Detect which cell encompasses the target text, then output its [X, Y] center coordinate. 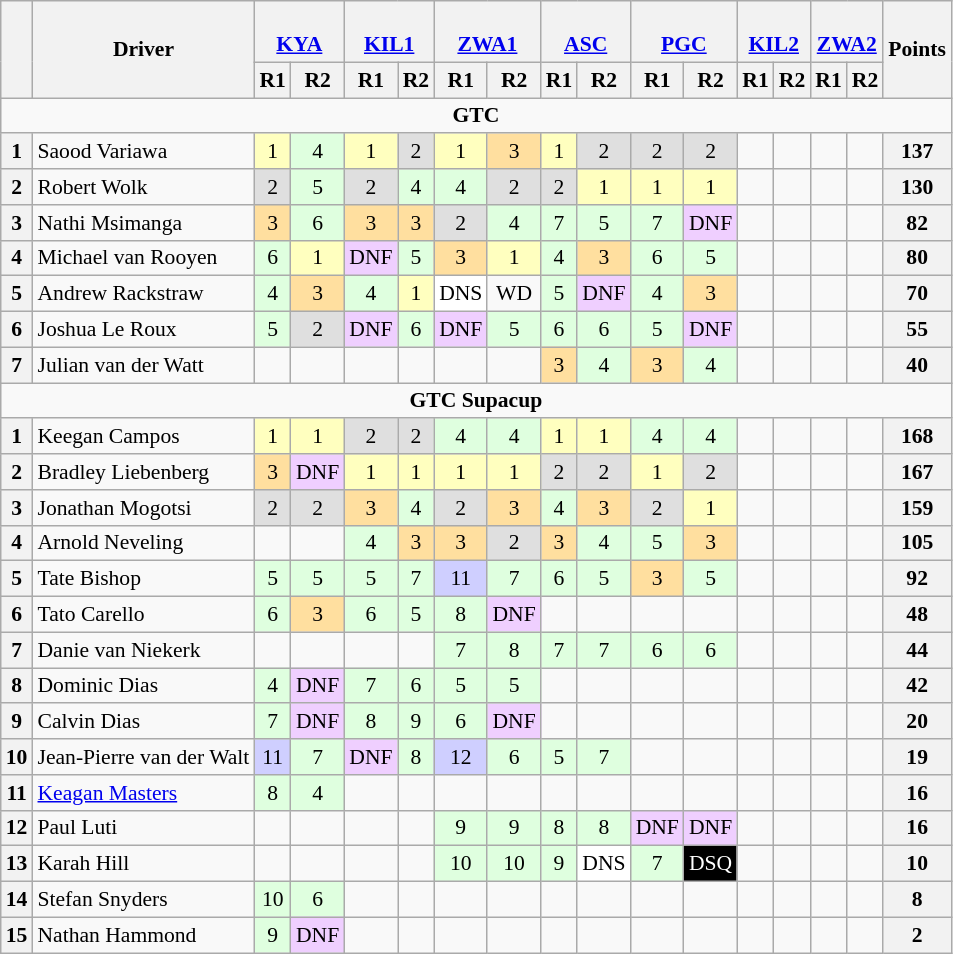
Stefan Snyders [143, 900]
168 [917, 437]
ASC [586, 32]
Joshua Le Roux [143, 330]
KIL1 [389, 32]
Saood Variawa [143, 152]
Michael van Rooyen [143, 258]
55 [917, 330]
Bradley Liebenberg [143, 472]
Dominic Dias [143, 686]
KIL2 [774, 32]
44 [917, 650]
GTC Supacup [476, 401]
GTC [476, 116]
40 [917, 365]
19 [917, 757]
Nathi Msimanga [143, 223]
14 [17, 900]
130 [917, 187]
Karah Hill [143, 864]
92 [917, 579]
Jean-Pierre van der Walt [143, 757]
WD [514, 294]
167 [917, 472]
Keagan Masters [143, 793]
KYA [299, 32]
Julian van der Watt [143, 365]
Robert Wolk [143, 187]
105 [917, 543]
DSQ [710, 864]
Jonathan Mogotsi [143, 508]
Paul Luti [143, 828]
80 [917, 258]
Tato Carello [143, 615]
ZWA1 [488, 32]
PGC [684, 32]
Calvin Dias [143, 722]
137 [917, 152]
159 [917, 508]
48 [917, 615]
Keegan Campos [143, 437]
ZWA2 [846, 32]
13 [17, 864]
Arnold Neveling [143, 543]
Nathan Hammond [143, 935]
Points [917, 50]
70 [917, 294]
15 [17, 935]
Danie van Niekerk [143, 650]
82 [917, 223]
Andrew Rackstraw [143, 294]
Driver [143, 50]
20 [917, 722]
Tate Bishop [143, 579]
42 [917, 686]
